Scan for the cell matching the given text and deliver its [X, Y] coordinate at center. 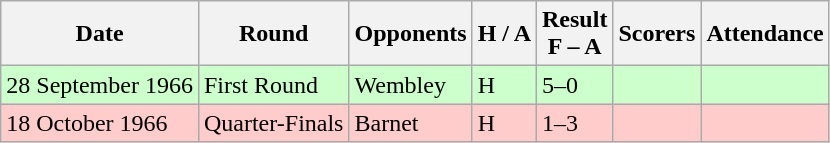
1–3 [575, 123]
First Round [274, 85]
Attendance [765, 34]
18 October 1966 [100, 123]
Barnet [410, 123]
Wembley [410, 85]
Quarter-Finals [274, 123]
Opponents [410, 34]
Round [274, 34]
H / A [504, 34]
5–0 [575, 85]
ResultF – A [575, 34]
28 September 1966 [100, 85]
Date [100, 34]
Scorers [657, 34]
